Identify which cell holds the provided text, then report its (X, Y) central coordinate. 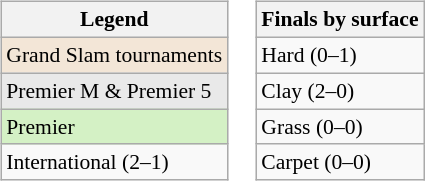
Premier (114, 127)
International (2–1) (114, 162)
Clay (2–0) (340, 91)
Legend (114, 20)
Grand Slam tournaments (114, 55)
Premier M & Premier 5 (114, 91)
Finals by surface (340, 20)
Hard (0–1) (340, 55)
Grass (0–0) (340, 127)
Carpet (0–0) (340, 162)
